Return [X, Y] of the center of cell containing provided text 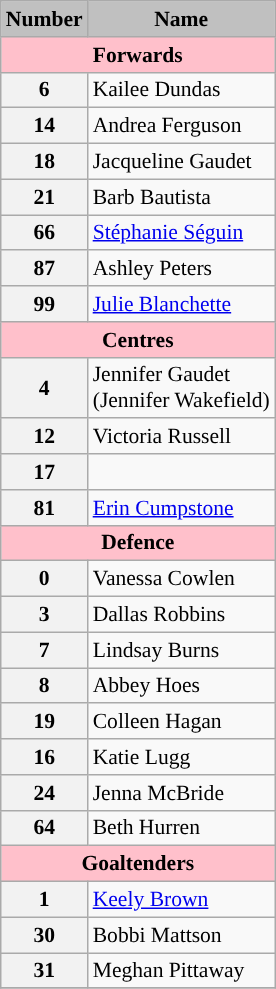
21 [44, 197]
Goaltenders [138, 864]
31 [44, 971]
64 [44, 828]
4 [44, 388]
18 [44, 162]
Dallas Robbins [182, 615]
0 [44, 579]
Julie Blanchette [182, 304]
Beth Hurren [182, 828]
12 [44, 437]
Barb Bautista [182, 197]
Number [44, 19]
3 [44, 615]
Lindsay Burns [182, 650]
Vanessa Cowlen [182, 579]
Jenna McBride [182, 793]
81 [44, 508]
Jennifer Gaudet(Jennifer Wakefield) [182, 388]
19 [44, 722]
Jacqueline Gaudet [182, 162]
Ashley Peters [182, 269]
Colleen Hagan [182, 722]
99 [44, 304]
Katie Lugg [182, 757]
14 [44, 126]
1 [44, 900]
30 [44, 935]
16 [44, 757]
Erin Cumpstone [182, 508]
Abbey Hoes [182, 686]
Keely Brown [182, 900]
Name [182, 19]
Kailee Dundas [182, 90]
87 [44, 269]
Forwards [138, 55]
8 [44, 686]
Defence [138, 543]
Centres [138, 340]
7 [44, 650]
24 [44, 793]
Bobbi Mattson [182, 935]
Andrea Ferguson [182, 126]
Meghan Pittaway [182, 971]
Stéphanie Séguin [182, 233]
17 [44, 472]
6 [44, 90]
Victoria Russell [182, 437]
66 [44, 233]
